Find where the given text appears and provide that cell's center as [X, Y] coordinate. 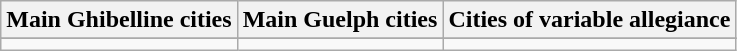
Main Ghibelline cities [119, 20]
Cities of variable allegiance [590, 20]
Main Guelph cities [340, 20]
